Locate the cell with the specified text and output its (X, Y) center coordinate. 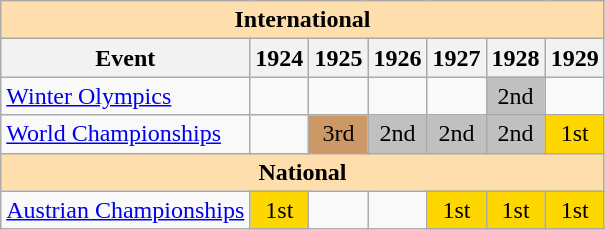
1928 (516, 58)
Austrian Championships (126, 210)
1926 (398, 58)
Winter Olympics (126, 96)
International (302, 20)
1927 (456, 58)
National (302, 172)
3rd (338, 134)
1929 (574, 58)
World Championships (126, 134)
1925 (338, 58)
1924 (280, 58)
Event (126, 58)
